Provide the [x, y] coordinate of the cell's center where the given text is located.  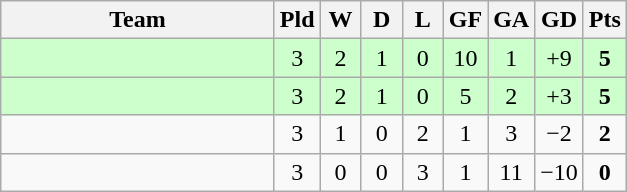
GA [512, 20]
GF [465, 20]
Pts [604, 20]
W [340, 20]
10 [465, 58]
11 [512, 172]
−10 [560, 172]
Pld [297, 20]
Team [138, 20]
D [382, 20]
GD [560, 20]
−2 [560, 134]
+3 [560, 96]
L [422, 20]
+9 [560, 58]
